From the cell containing the given text, extract its center point as (x, y) coordinate. 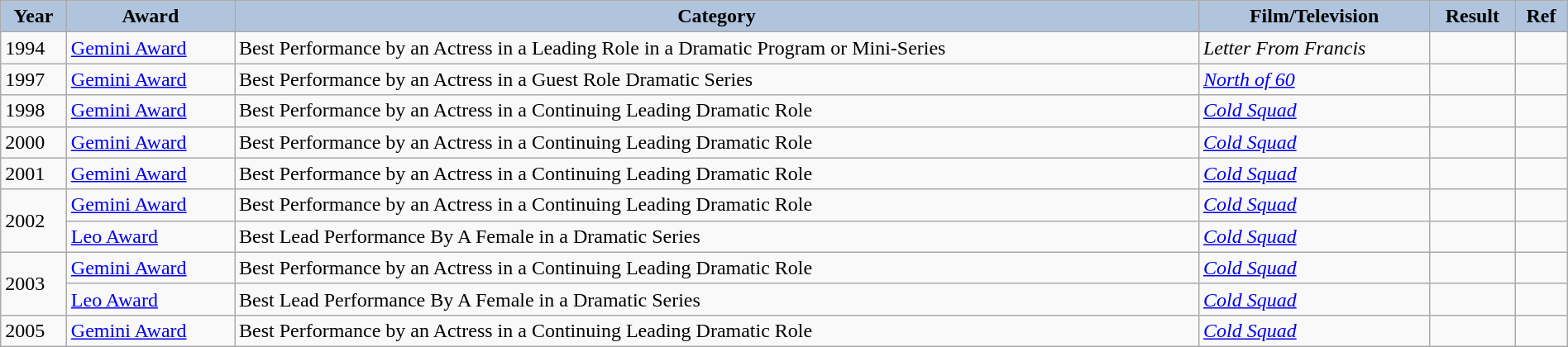
Category (717, 17)
Best Performance by an Actress in a Guest Role Dramatic Series (717, 79)
2000 (34, 142)
1998 (34, 111)
Best Performance by an Actress in a Leading Role in a Dramatic Program or Mini-Series (717, 48)
1997 (34, 79)
Result (1472, 17)
North of 60 (1313, 79)
Letter From Francis (1313, 48)
Award (151, 17)
2003 (34, 283)
2002 (34, 221)
1994 (34, 48)
Year (34, 17)
Ref (1542, 17)
2001 (34, 173)
Film/Television (1313, 17)
2005 (34, 330)
